Identify which cell holds the provided text, then report its [x, y] central coordinate. 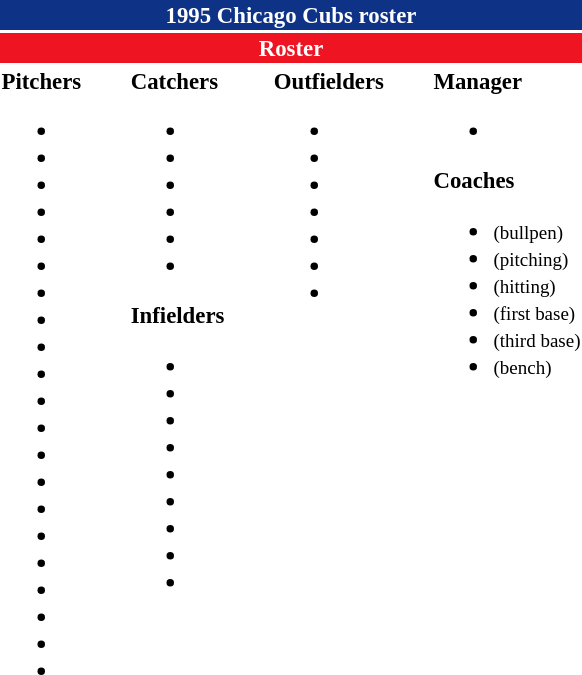
Roster [291, 48]
1995 Chicago Cubs roster [291, 15]
